Extract the [x, y] coordinate from the center of the cell holding the provided text.  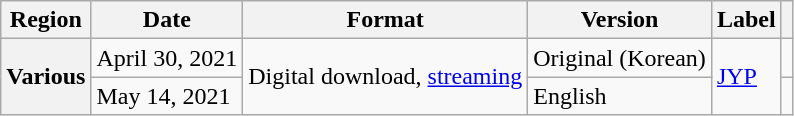
May 14, 2021 [167, 96]
Label [746, 20]
Version [620, 20]
Date [167, 20]
April 30, 2021 [167, 58]
Various [46, 77]
Region [46, 20]
JYP [746, 77]
Original (Korean) [620, 58]
Digital download, streaming [386, 77]
Format [386, 20]
English [620, 96]
